Scan for the cell matching the given text and deliver its (X, Y) coordinate at center. 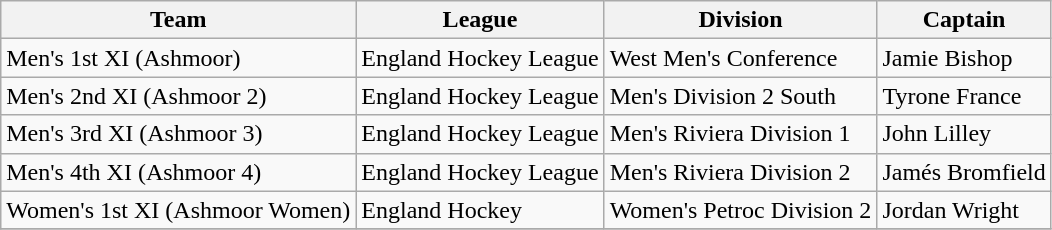
Men's Riviera Division 2 (740, 172)
West Men's Conference (740, 58)
Women's 1st XI (Ashmoor Women) (178, 210)
Men's Division 2 South (740, 96)
Tyrone France (964, 96)
Men's 3rd XI (Ashmoor 3) (178, 134)
Men's Riviera Division 1 (740, 134)
England Hockey (480, 210)
Men's 4th XI (Ashmoor 4) (178, 172)
Team (178, 20)
Men's 2nd XI (Ashmoor 2) (178, 96)
Jamie Bishop (964, 58)
Jamés Bromfield (964, 172)
Women's Petroc Division 2 (740, 210)
League (480, 20)
Captain (964, 20)
Division (740, 20)
John Lilley (964, 134)
Men's 1st XI (Ashmoor) (178, 58)
Jordan Wright (964, 210)
